Output the [X, Y] coordinate of the center of the cell containing the given text.  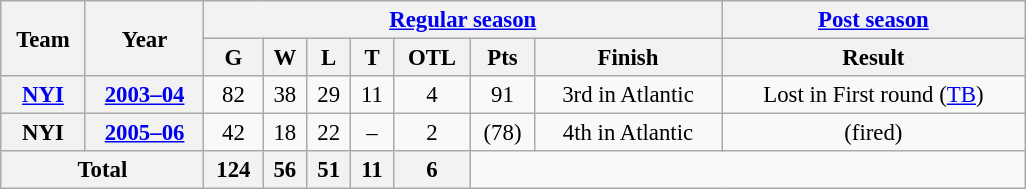
Lost in First round (TB) [874, 95]
T [372, 58]
29 [329, 95]
Team [43, 38]
(78) [503, 133]
38 [285, 95]
18 [285, 133]
3rd in Atlantic [628, 95]
Pts [503, 58]
4 [432, 95]
– [372, 133]
OTL [432, 58]
56 [285, 170]
Finish [628, 58]
91 [503, 95]
Total [102, 170]
2005–06 [144, 133]
22 [329, 133]
(fired) [874, 133]
G [234, 58]
2003–04 [144, 95]
124 [234, 170]
42 [234, 133]
51 [329, 170]
W [285, 58]
2 [432, 133]
Regular season [463, 20]
82 [234, 95]
4th in Atlantic [628, 133]
6 [432, 170]
L [329, 58]
Post season [874, 20]
Year [144, 38]
Result [874, 58]
